Extract the (X, Y) coordinate from the center of the cell holding the provided text.  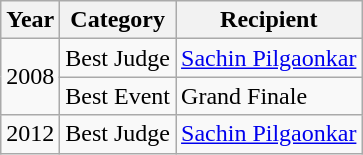
Grand Finale (269, 96)
2008 (30, 77)
Recipient (269, 20)
Year (30, 20)
Category (118, 20)
Best Event (118, 96)
2012 (30, 134)
